Identify which cell holds the provided text, then report its [X, Y] central coordinate. 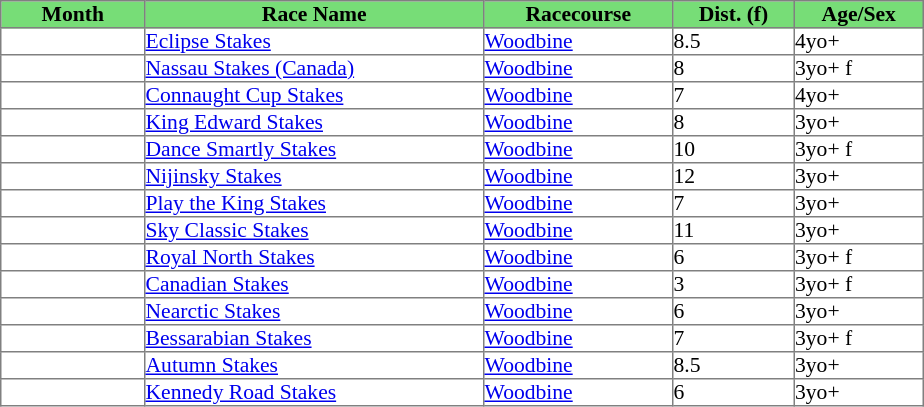
Royal North Stakes [314, 258]
Eclipse Stakes [314, 42]
Play the King Stakes [314, 204]
Sky Classic Stakes [314, 230]
Race Name [314, 14]
11 [734, 230]
King Edward Stakes [314, 122]
Dist. (f) [734, 14]
Month [73, 14]
10 [734, 150]
Racecourse [578, 14]
Age/Sex [858, 14]
Nassau Stakes (Canada) [314, 68]
Kennedy Road Stakes [314, 392]
Nijinsky Stakes [314, 176]
12 [734, 176]
Canadian Stakes [314, 284]
Bessarabian Stakes [314, 338]
Connaught Cup Stakes [314, 96]
Dance Smartly Stakes [314, 150]
3 [734, 284]
Autumn Stakes [314, 366]
Nearctic Stakes [314, 312]
